From the cell containing the given text, extract its center point as (x, y) coordinate. 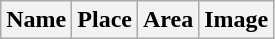
Name (36, 20)
Place (105, 20)
Area (168, 20)
Image (236, 20)
